Provide the (X, Y) coordinate of the cell's center where the given text is located.  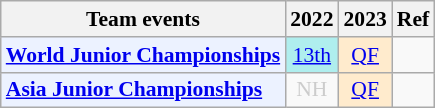
13th (312, 55)
Team events (143, 19)
2023 (366, 19)
NH (312, 90)
World Junior Championships (143, 55)
Asia Junior Championships (143, 90)
Ref (413, 19)
2022 (312, 19)
